Output the (X, Y) coordinate of the center of the cell containing the given text.  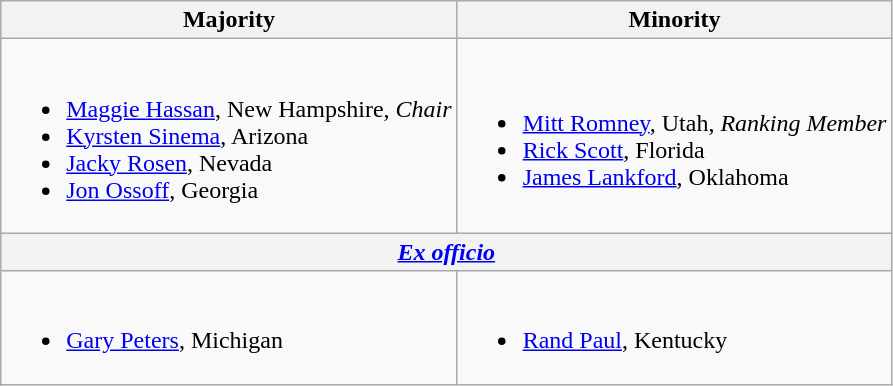
Gary Peters, Michigan (229, 328)
Maggie Hassan, New Hampshire, ChairKyrsten Sinema, ArizonaJacky Rosen, NevadaJon Ossoff, Georgia (229, 136)
Rand Paul, Kentucky (674, 328)
Minority (674, 20)
Majority (229, 20)
Ex officio (446, 252)
Mitt Romney, Utah, Ranking MemberRick Scott, FloridaJames Lankford, Oklahoma (674, 136)
